Identify which cell holds the provided text, then report its (X, Y) central coordinate. 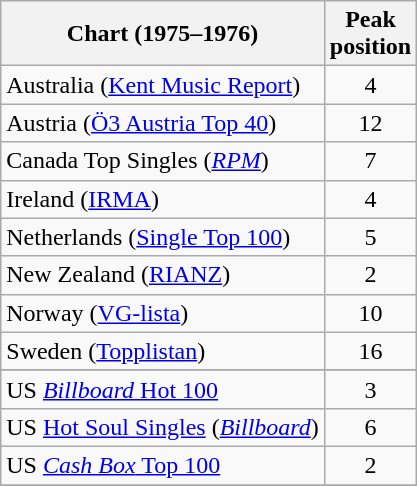
6 (370, 427)
3 (370, 389)
US Hot Soul Singles (Billboard) (163, 427)
Netherlands (Single Top 100) (163, 237)
Ireland (IRMA) (163, 199)
Austria (Ö3 Austria Top 40) (163, 123)
New Zealand (RIANZ) (163, 275)
16 (370, 351)
US Billboard Hot 100 (163, 389)
Chart (1975–1976) (163, 34)
Sweden (Topplistan) (163, 351)
10 (370, 313)
Norway (VG-lista) (163, 313)
5 (370, 237)
US Cash Box Top 100 (163, 465)
Canada Top Singles (RPM) (163, 161)
12 (370, 123)
Australia (Kent Music Report) (163, 85)
7 (370, 161)
Peakposition (370, 34)
